Search for the cell housing the specified text and yield its [X, Y] center coordinate. 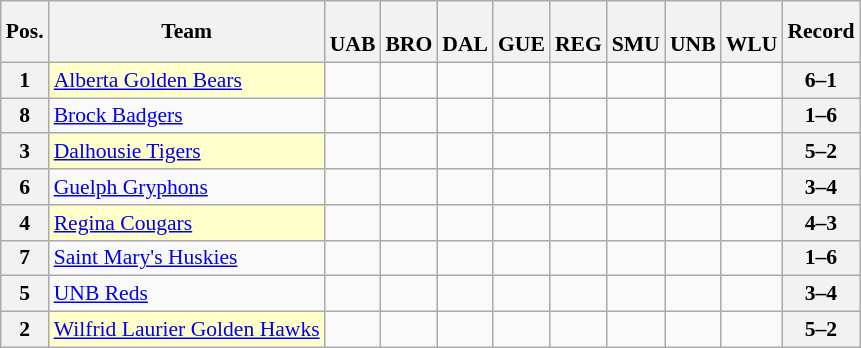
UNB Reds [187, 294]
7 [25, 258]
6 [25, 187]
UNB [693, 32]
WLU [752, 32]
Guelph Gryphons [187, 187]
Saint Mary's Huskies [187, 258]
SMU [636, 32]
3 [25, 152]
8 [25, 116]
4 [25, 223]
Pos. [25, 32]
Team [187, 32]
Regina Cougars [187, 223]
6–1 [820, 80]
2 [25, 330]
Brock Badgers [187, 116]
1 [25, 80]
5 [25, 294]
4–3 [820, 223]
DAL [465, 32]
Dalhousie Tigers [187, 152]
Alberta Golden Bears [187, 80]
GUE [522, 32]
BRO [408, 32]
REG [578, 32]
UAB [353, 32]
Wilfrid Laurier Golden Hawks [187, 330]
Record [820, 32]
